From the cell containing the given text, extract its center point as [x, y] coordinate. 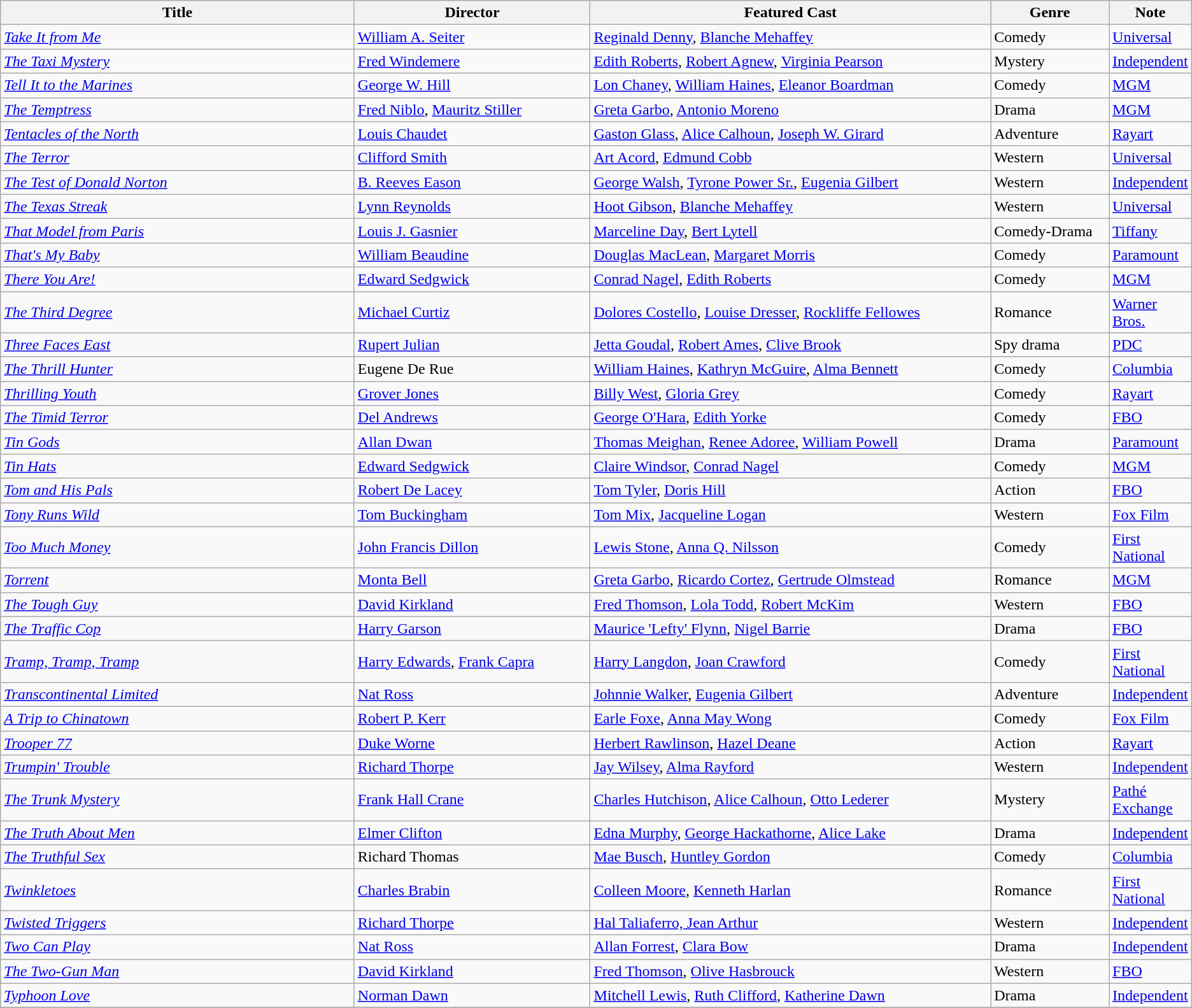
Allan Forrest, Clara Bow [791, 947]
PDC [1151, 345]
Charles Hutchison, Alice Calhoun, Otto Lederer [791, 800]
Tony Runs Wild [178, 515]
Two Can Play [178, 947]
Fred Thomson, Olive Hasbrouck [791, 971]
That Model from Paris [178, 231]
Louis Chaudet [472, 134]
Note [1151, 13]
Clifford Smith [472, 158]
Tom and His Pals [178, 490]
Harry Edwards, Frank Capra [472, 661]
Fred Windemere [472, 61]
Fred Thomson, Lola Todd, Robert McKim [791, 604]
Maurice 'Lefty' Flynn, Nigel Barrie [791, 628]
Art Acord, Edmund Cobb [791, 158]
Hal Taliaferro, Jean Arthur [791, 923]
Lewis Stone, Anna Q. Nilsson [791, 548]
Jay Wilsey, Alma Rayford [791, 767]
Typhoon Love [178, 995]
The Trunk Mystery [178, 800]
Tentacles of the North [178, 134]
Herbert Rawlinson, Hazel Deane [791, 743]
Rupert Julian [472, 345]
Comedy-Drama [1050, 231]
Hoot Gibson, Blanche Mehaffey [791, 206]
Earle Foxe, Anna May Wong [791, 718]
There You Are! [178, 279]
Mae Busch, Huntley Gordon [791, 857]
William A. Seiter [472, 37]
Marceline Day, Bert Lytell [791, 231]
Fred Niblo, Mauritz Stiller [472, 110]
Eugene De Rue [472, 369]
Michael Curtiz [472, 312]
Grover Jones [472, 394]
William Beaudine [472, 255]
George O'Hara, Edith Yorke [791, 418]
Director [472, 13]
Richard Thomas [472, 857]
Harry Langdon, Joan Crawford [791, 661]
Lon Chaney, William Haines, Eleanor Boardman [791, 85]
George W. Hill [472, 85]
Douglas MacLean, Margaret Morris [791, 255]
Harry Garson [472, 628]
Gaston Glass, Alice Calhoun, Joseph W. Girard [791, 134]
That's My Baby [178, 255]
The Thrill Hunter [178, 369]
The Truth About Men [178, 833]
Jetta Goudal, Robert Ames, Clive Brook [791, 345]
Greta Garbo, Antonio Moreno [791, 110]
Warner Bros. [1151, 312]
Tiffany [1151, 231]
B. Reeves Eason [472, 182]
John Francis Dillon [472, 548]
Frank Hall Crane [472, 800]
The Terror [178, 158]
Del Andrews [472, 418]
Robert De Lacey [472, 490]
The Timid Terror [178, 418]
The Temptress [178, 110]
Tramp, Tramp, Tramp [178, 661]
Genre [1050, 13]
The Two-Gun Man [178, 971]
Thrilling Youth [178, 394]
Norman Dawn [472, 995]
Trooper 77 [178, 743]
Thomas Meighan, Renee Adoree, William Powell [791, 442]
Allan Dwan [472, 442]
Charles Brabin [472, 890]
Greta Garbo, Ricardo Cortez, Gertrude Olmstead [791, 580]
Dolores Costello, Louise Dresser, Rockliffe Fellowes [791, 312]
Tom Tyler, Doris Hill [791, 490]
Twinkletoes [178, 890]
Monta Bell [472, 580]
Edna Murphy, George Hackathorne, Alice Lake [791, 833]
The Tough Guy [178, 604]
Edith Roberts, Robert Agnew, Virginia Pearson [791, 61]
Mitchell Lewis, Ruth Clifford, Katherine Dawn [791, 995]
The Traffic Cop [178, 628]
Elmer Clifton [472, 833]
Torrent [178, 580]
Featured Cast [791, 13]
Tin Hats [178, 466]
Trumpin' Trouble [178, 767]
The Test of Donald Norton [178, 182]
Tom Mix, Jacqueline Logan [791, 515]
Title [178, 13]
Claire Windsor, Conrad Nagel [791, 466]
Twisted Triggers [178, 923]
Colleen Moore, Kenneth Harlan [791, 890]
Transcontinental Limited [178, 694]
Lynn Reynolds [472, 206]
The Third Degree [178, 312]
Robert P. Kerr [472, 718]
The Taxi Mystery [178, 61]
Take It from Me [178, 37]
Conrad Nagel, Edith Roberts [791, 279]
Pathé Exchange [1151, 800]
Duke Worne [472, 743]
Tell It to the Marines [178, 85]
Too Much Money [178, 548]
The Texas Streak [178, 206]
George Walsh, Tyrone Power Sr., Eugenia Gilbert [791, 182]
Louis J. Gasnier [472, 231]
The Truthful Sex [178, 857]
Reginald Denny, Blanche Mehaffey [791, 37]
Johnnie Walker, Eugenia Gilbert [791, 694]
A Trip to Chinatown [178, 718]
Billy West, Gloria Grey [791, 394]
William Haines, Kathryn McGuire, Alma Bennett [791, 369]
Tin Gods [178, 442]
Three Faces East [178, 345]
Spy drama [1050, 345]
Tom Buckingham [472, 515]
